Detect which cell encompasses the target text, then output its [X, Y] center coordinate. 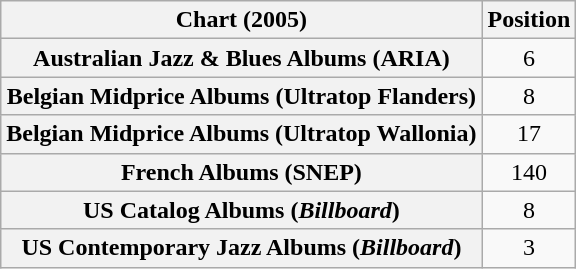
Chart (2005) [242, 20]
Belgian Midprice Albums (Ultratop Wallonia) [242, 134]
3 [529, 248]
French Albums (SNEP) [242, 172]
17 [529, 134]
Position [529, 20]
US Catalog Albums (Billboard) [242, 210]
Australian Jazz & Blues Albums (ARIA) [242, 58]
6 [529, 58]
Belgian Midprice Albums (Ultratop Flanders) [242, 96]
140 [529, 172]
US Contemporary Jazz Albums (Billboard) [242, 248]
